Detect which cell encompasses the target text, then output its (X, Y) center coordinate. 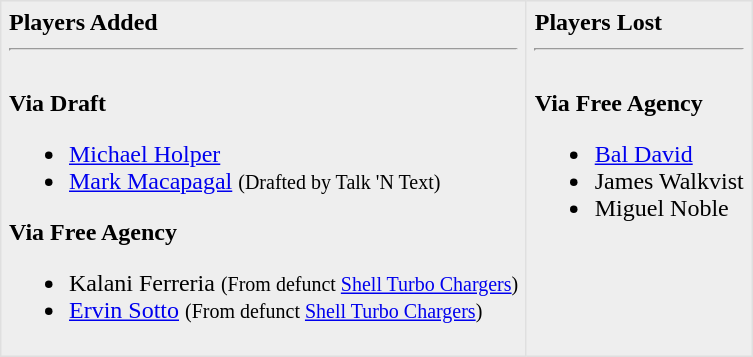
Players Lost Via Free AgencyBal DavidJames WalkvistMiguel Noble (638, 179)
